Locate the cell with the specified text and output its [X, Y] center coordinate. 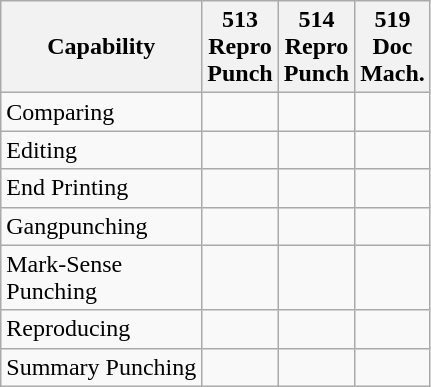
Mark-SensePunching [102, 278]
514ReproPunch [316, 47]
Gangpunching [102, 226]
513ReproPunch [240, 47]
Reproducing [102, 329]
Comparing [102, 112]
519DocMach. [393, 47]
Editing [102, 150]
End Printing [102, 188]
Capability [102, 47]
Summary Punching [102, 367]
